Locate the cell with the specified text and output its [X, Y] center coordinate. 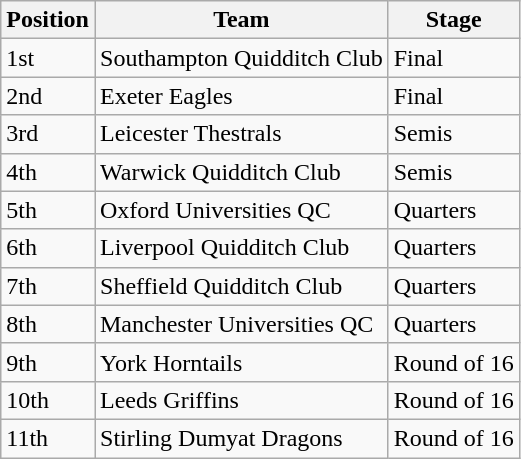
Sheffield Quidditch Club [241, 286]
Stage [454, 20]
Southampton Quidditch Club [241, 58]
Leeds Griffins [241, 400]
10th [48, 400]
Position [48, 20]
Team [241, 20]
8th [48, 324]
Exeter Eagles [241, 96]
3rd [48, 134]
11th [48, 438]
Manchester Universities QC [241, 324]
2nd [48, 96]
York Horntails [241, 362]
6th [48, 248]
5th [48, 210]
4th [48, 172]
Warwick Quidditch Club [241, 172]
Oxford Universities QC [241, 210]
Leicester Thestrals [241, 134]
Stirling Dumyat Dragons [241, 438]
Liverpool Quidditch Club [241, 248]
1st [48, 58]
9th [48, 362]
7th [48, 286]
